Locate the cell with the specified text and output its (X, Y) center coordinate. 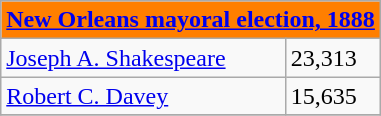
New Orleans mayoral election, 1888 (191, 20)
Robert C. Davey (143, 96)
Joseph A. Shakespeare (143, 58)
23,313 (332, 58)
15,635 (332, 96)
